From the cell containing the given text, extract its center point as [X, Y] coordinate. 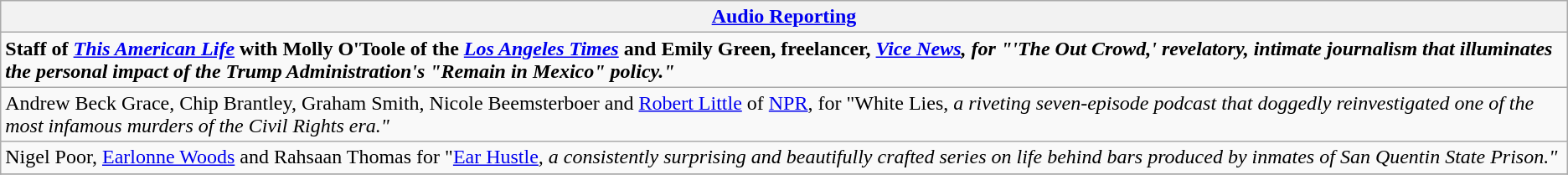
Audio Reporting [784, 17]
